Locate the cell with the specified text and output its [X, Y] center coordinate. 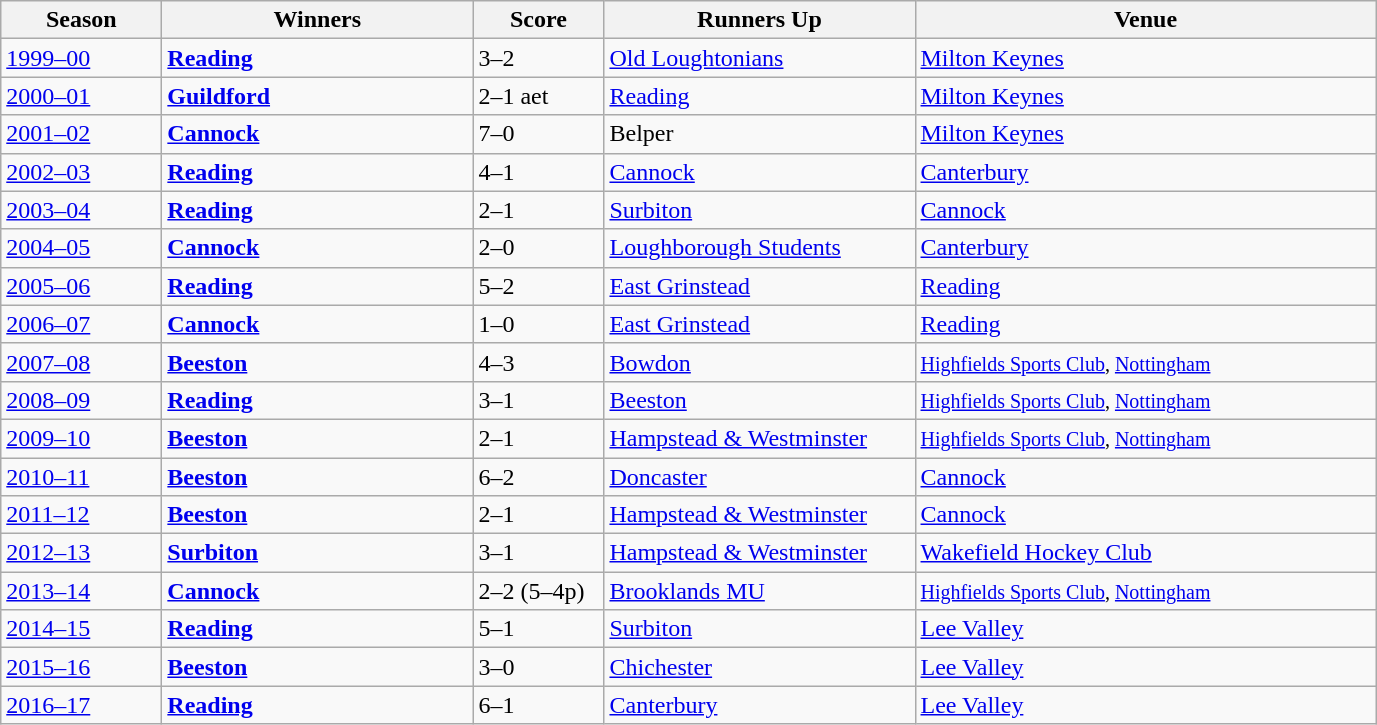
Wakefield Hockey Club [1146, 553]
2010–11 [82, 477]
2007–08 [82, 362]
2009–10 [82, 438]
Belper [760, 134]
2011–12 [82, 515]
2–2 (5–4p) [538, 591]
2004–05 [82, 248]
2–1 aet [538, 96]
Winners [318, 20]
2013–14 [82, 591]
6–1 [538, 705]
2000–01 [82, 96]
2002–03 [82, 172]
6–2 [538, 477]
Brooklands MU [760, 591]
2001–02 [82, 134]
Old Loughtonians [760, 58]
Loughborough Students [760, 248]
7–0 [538, 134]
Bowdon [760, 362]
2014–15 [82, 629]
4–1 [538, 172]
2015–16 [82, 667]
2012–13 [82, 553]
2006–07 [82, 324]
2003–04 [82, 210]
4–3 [538, 362]
1999–00 [82, 58]
2–0 [538, 248]
Guildford [318, 96]
2005–06 [82, 286]
3–0 [538, 667]
Score [538, 20]
Venue [1146, 20]
Runners Up [760, 20]
3–2 [538, 58]
5–2 [538, 286]
2016–17 [82, 705]
Chichester [760, 667]
Doncaster [760, 477]
1–0 [538, 324]
2008–09 [82, 400]
Season [82, 20]
5–1 [538, 629]
